Scan for the cell matching the given text and deliver its (x, y) coordinate at center. 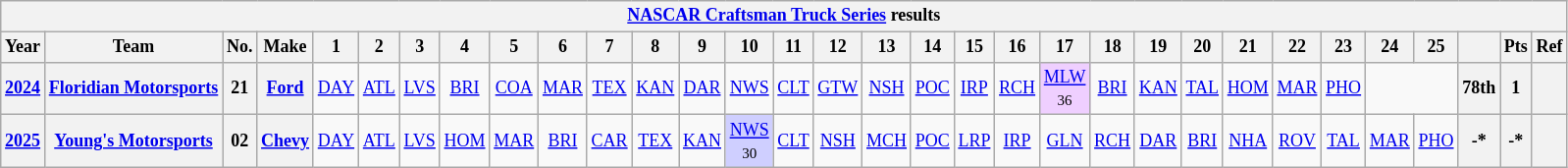
78th (1480, 88)
15 (974, 47)
Young's Motorsports (133, 141)
14 (932, 47)
18 (1113, 47)
02 (239, 141)
7 (609, 47)
23 (1344, 47)
MCH (887, 141)
Pts (1517, 47)
12 (838, 47)
6 (563, 47)
Make (286, 47)
NWS (750, 88)
LRP (974, 141)
Chevy (286, 141)
Ref (1549, 47)
8 (655, 47)
2025 (24, 141)
NHA (1248, 141)
19 (1158, 47)
GLN (1064, 141)
No. (239, 47)
13 (887, 47)
25 (1437, 47)
2024 (24, 88)
NWS30 (750, 141)
4 (465, 47)
3 (420, 47)
Ford (286, 88)
COA (514, 88)
MLW36 (1064, 88)
Team (133, 47)
CAR (609, 141)
9 (703, 47)
5 (514, 47)
16 (1018, 47)
GTW (838, 88)
11 (793, 47)
Floridian Motorsports (133, 88)
ROV (1297, 141)
2 (379, 47)
22 (1297, 47)
10 (750, 47)
17 (1064, 47)
20 (1202, 47)
NASCAR Craftsman Truck Series results (784, 16)
Year (24, 47)
24 (1389, 47)
